Detect which cell encompasses the target text, then output its (x, y) center coordinate. 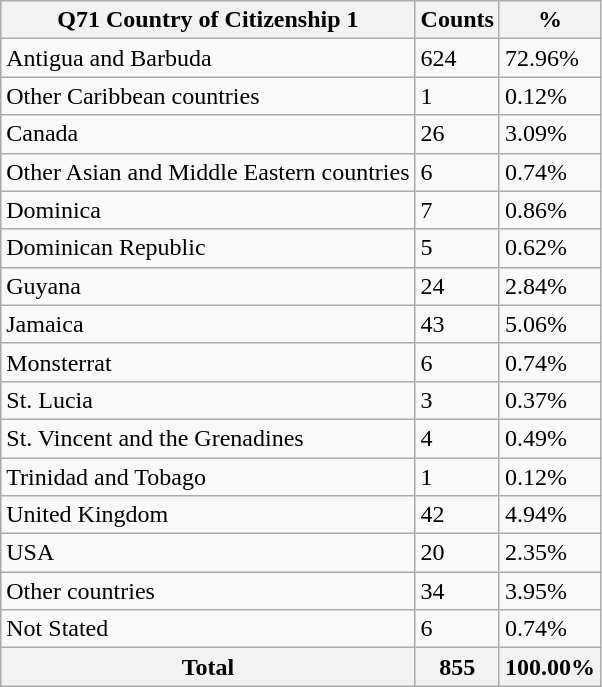
St. Lucia (208, 400)
855 (457, 667)
34 (457, 591)
3.09% (550, 134)
72.96% (550, 58)
Antigua and Barbuda (208, 58)
20 (457, 553)
Jamaica (208, 324)
24 (457, 286)
0.37% (550, 400)
3 (457, 400)
5 (457, 248)
4.94% (550, 515)
Other Asian and Middle Eastern countries (208, 172)
42 (457, 515)
Q71 Country of Citizenship 1 (208, 20)
2.84% (550, 286)
4 (457, 438)
3.95% (550, 591)
7 (457, 210)
Other Caribbean countries (208, 96)
Other countries (208, 591)
Counts (457, 20)
0.86% (550, 210)
Monsterrat (208, 362)
Trinidad and Tobago (208, 477)
Total (208, 667)
0.62% (550, 248)
Not Stated (208, 629)
0.49% (550, 438)
Dominican Republic (208, 248)
2.35% (550, 553)
Canada (208, 134)
5.06% (550, 324)
100.00% (550, 667)
United Kingdom (208, 515)
Dominica (208, 210)
624 (457, 58)
St. Vincent and the Grenadines (208, 438)
% (550, 20)
43 (457, 324)
Guyana (208, 286)
26 (457, 134)
USA (208, 553)
